Scan for the cell matching the given text and deliver its (x, y) coordinate at center. 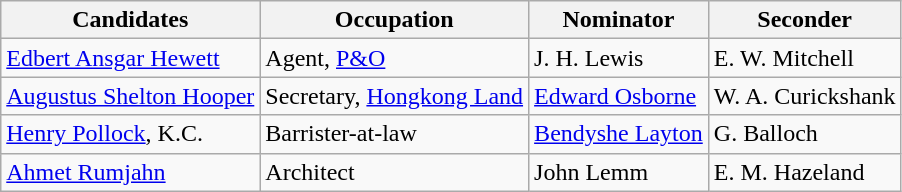
Candidates (130, 20)
Edbert Ansgar Hewett (130, 58)
E. W. Mitchell (804, 58)
Seconder (804, 20)
Augustus Shelton Hooper (130, 96)
Henry Pollock, K.C. (130, 134)
John Lemm (619, 172)
Agent, P&O (394, 58)
Architect (394, 172)
J. H. Lewis (619, 58)
Secretary, Hongkong Land (394, 96)
Bendyshe Layton (619, 134)
Edward Osborne (619, 96)
E. M. Hazeland (804, 172)
Occupation (394, 20)
Ahmet Rumjahn (130, 172)
G. Balloch (804, 134)
Nominator (619, 20)
Barrister-at-law (394, 134)
W. A. Curickshank (804, 96)
